For the text-containing cell, return its midpoint in (x, y) coordinate format. 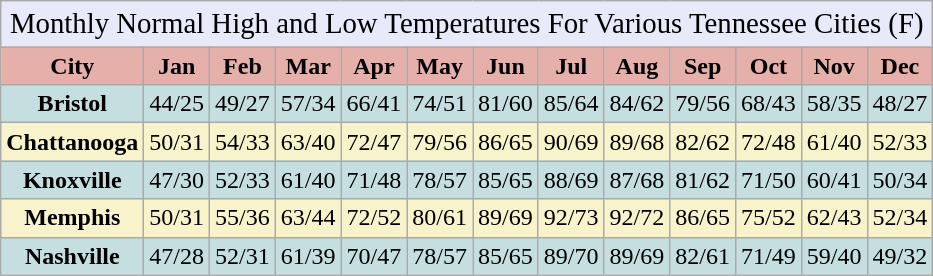
Chattanooga (72, 142)
47/30 (177, 180)
89/68 (637, 142)
85/64 (571, 104)
47/28 (177, 256)
Jan (177, 66)
71/49 (769, 256)
Mar (308, 66)
44/25 (177, 104)
66/41 (374, 104)
72/47 (374, 142)
50/34 (900, 180)
82/61 (703, 256)
57/34 (308, 104)
Sep (703, 66)
72/48 (769, 142)
Jul (571, 66)
58/35 (834, 104)
61/39 (308, 256)
68/43 (769, 104)
89/70 (571, 256)
63/40 (308, 142)
74/51 (440, 104)
81/62 (703, 180)
Feb (243, 66)
59/40 (834, 256)
48/27 (900, 104)
Aug (637, 66)
Apr (374, 66)
Nashville (72, 256)
92/73 (571, 218)
63/44 (308, 218)
Memphis (72, 218)
Bristol (72, 104)
84/62 (637, 104)
62/43 (834, 218)
82/62 (703, 142)
71/48 (374, 180)
Nov (834, 66)
52/34 (900, 218)
88/69 (571, 180)
71/50 (769, 180)
80/61 (440, 218)
Knoxville (72, 180)
Dec (900, 66)
75/52 (769, 218)
52/31 (243, 256)
Oct (769, 66)
49/27 (243, 104)
81/60 (506, 104)
49/32 (900, 256)
70/47 (374, 256)
Monthly Normal High and Low Temperatures For Various Tennessee Cities (F) (467, 24)
72/52 (374, 218)
92/72 (637, 218)
May (440, 66)
54/33 (243, 142)
87/68 (637, 180)
60/41 (834, 180)
90/69 (571, 142)
City (72, 66)
Jun (506, 66)
55/36 (243, 218)
